Provide the (x, y) coordinate of the cell's center where the given text is located.  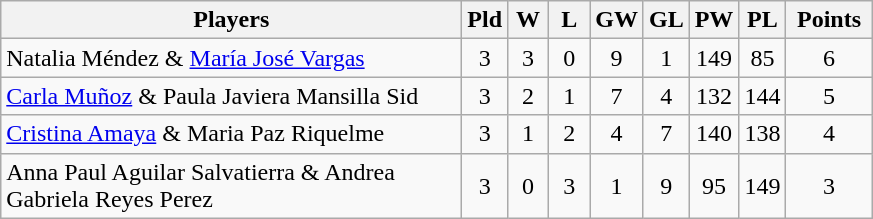
132 (714, 96)
GW (617, 20)
W (528, 20)
L (570, 20)
6 (829, 58)
PL (762, 20)
140 (714, 134)
Cristina Amaya & Maria Paz Riquelme (232, 134)
GL (666, 20)
Players (232, 20)
Carla Muñoz & Paula Javiera Mansilla Sid (232, 96)
Anna Paul Aguilar Salvatierra & Andrea Gabriela Reyes Perez (232, 186)
144 (762, 96)
Pld (485, 20)
PW (714, 20)
138 (762, 134)
5 (829, 96)
Points (829, 20)
Natalia Méndez & María José Vargas (232, 58)
85 (762, 58)
95 (714, 186)
